Identify which cell holds the provided text, then report its (X, Y) central coordinate. 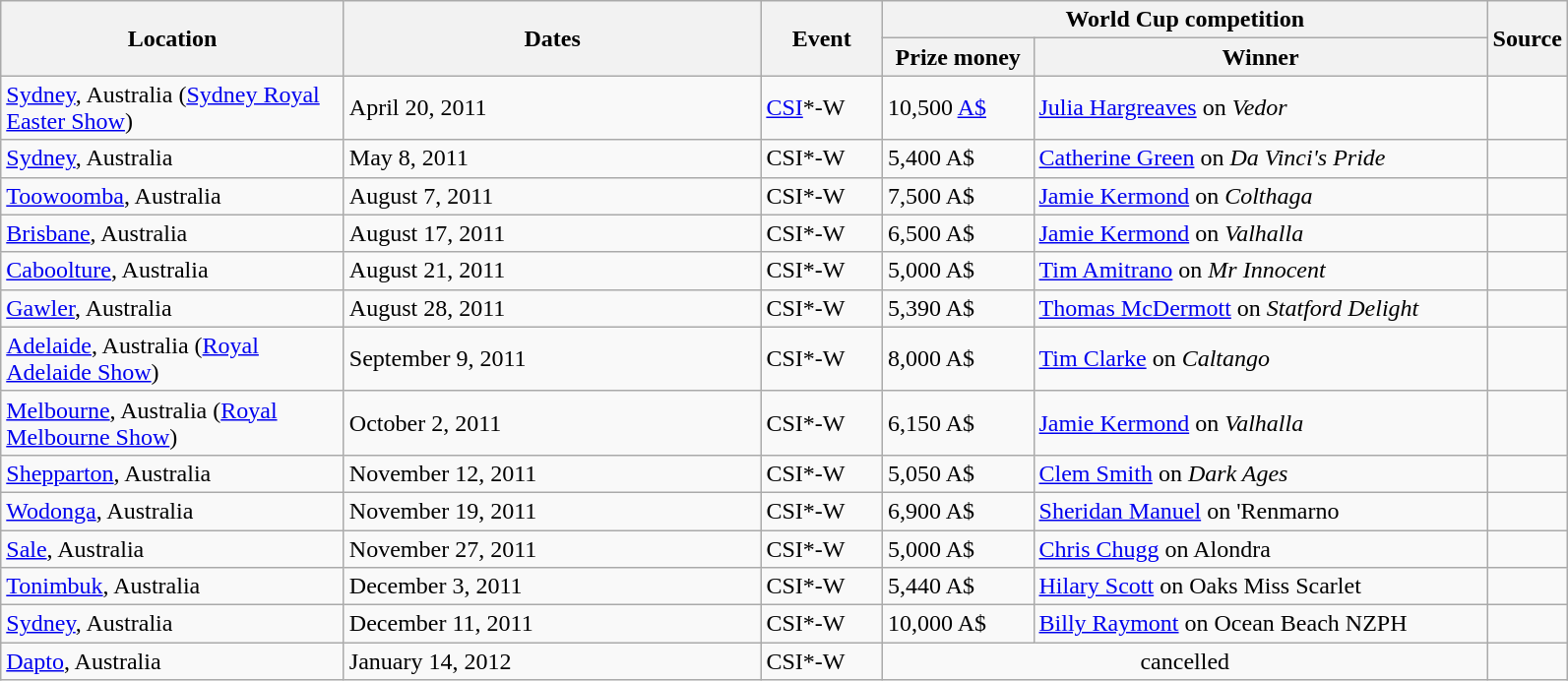
November 27, 2011 (552, 548)
Julia Hargreaves on Vedor (1260, 108)
Jamie Kermond on Colthaga (1260, 196)
Adelaide, Australia (Royal Adelaide Show) (173, 358)
5,050 A$ (958, 473)
Winner (1260, 57)
Tonimbuk, Australia (173, 587)
November 12, 2011 (552, 473)
Dates (552, 38)
Toowoomba, Australia (173, 196)
September 9, 2011 (552, 358)
10,500 A$ (958, 108)
Chris Chugg on Alondra (1260, 548)
Brisbane, Australia (173, 233)
cancelled (1185, 661)
Location (173, 38)
6,900 A$ (958, 511)
December 11, 2011 (552, 624)
6,500 A$ (958, 233)
Caboolture, Australia (173, 271)
Sheridan Manuel on 'Renmarno (1260, 511)
April 20, 2011 (552, 108)
August 7, 2011 (552, 196)
August 21, 2011 (552, 271)
10,000 A$ (958, 624)
World Cup competition (1185, 20)
Sydney, Australia (Sydney Royal Easter Show) (173, 108)
Tim Amitrano on Mr Innocent (1260, 271)
Melbourne, Australia (Royal Melbourne Show) (173, 423)
Sale, Australia (173, 548)
8,000 A$ (958, 358)
5,440 A$ (958, 587)
August 28, 2011 (552, 308)
Source (1528, 38)
Dapto, Australia (173, 661)
Hilary Scott on Oaks Miss Scarlet (1260, 587)
Tim Clarke on Caltango (1260, 358)
August 17, 2011 (552, 233)
Clem Smith on Dark Ages (1260, 473)
May 8, 2011 (552, 158)
Catherine Green on Da Vinci's Pride (1260, 158)
Prize money (958, 57)
Shepparton, Australia (173, 473)
5,400 A$ (958, 158)
Gawler, Australia (173, 308)
6,150 A$ (958, 423)
December 3, 2011 (552, 587)
7,500 A$ (958, 196)
November 19, 2011 (552, 511)
October 2, 2011 (552, 423)
Event (822, 38)
5,390 A$ (958, 308)
Wodonga, Australia (173, 511)
January 14, 2012 (552, 661)
Billy Raymont on Ocean Beach NZPH (1260, 624)
Thomas McDermott on Statford Delight (1260, 308)
